Return [x, y] of the center of cell containing provided text 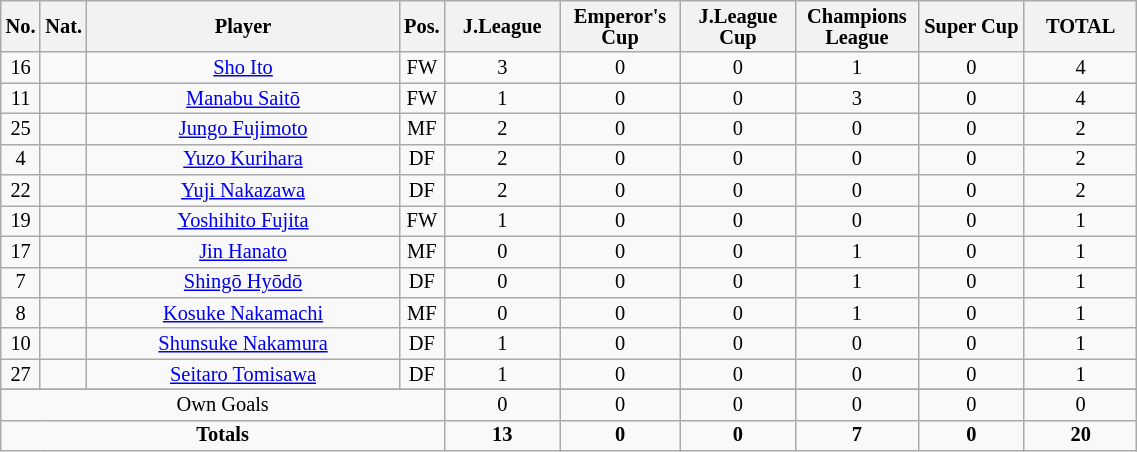
J.League Cup [738, 26]
10 [21, 344]
Nat. [63, 26]
8 [21, 312]
25 [21, 128]
11 [21, 98]
22 [21, 190]
Sho Ito [243, 68]
Jin Hanato [243, 252]
16 [21, 68]
Shunsuke Nakamura [243, 344]
No. [21, 26]
Manabu Saitō [243, 98]
Seitaro Tomisawa [243, 374]
Champions League [858, 26]
J.League [502, 26]
Yoshihito Fujita [243, 220]
27 [21, 374]
Yuzo Kurihara [243, 160]
Super Cup [971, 26]
Emperor's Cup [620, 26]
Pos. [422, 26]
Jungo Fujimoto [243, 128]
Player [243, 26]
TOTAL [1080, 26]
19 [21, 220]
Totals [223, 436]
Own Goals [223, 404]
13 [502, 436]
20 [1080, 436]
Yuji Nakazawa [243, 190]
17 [21, 252]
Shingō Hyōdō [243, 282]
Kosuke Nakamachi [243, 312]
